Provide the [x, y] coordinate of the cell's center where the given text is located.  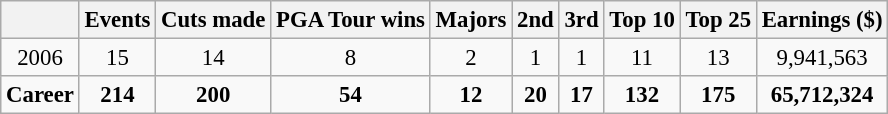
9,941,563 [822, 58]
17 [582, 95]
Career [40, 95]
20 [536, 95]
2nd [536, 20]
Top 25 [718, 20]
214 [117, 95]
Earnings ($) [822, 20]
Majors [470, 20]
54 [351, 95]
2006 [40, 58]
132 [642, 95]
Top 10 [642, 20]
8 [351, 58]
Events [117, 20]
175 [718, 95]
3rd [582, 20]
14 [214, 58]
Cuts made [214, 20]
13 [718, 58]
12 [470, 95]
2 [470, 58]
PGA Tour wins [351, 20]
15 [117, 58]
65,712,324 [822, 95]
11 [642, 58]
200 [214, 95]
